Return the (x, y) coordinate for the center point of the cell that contains the specified text.  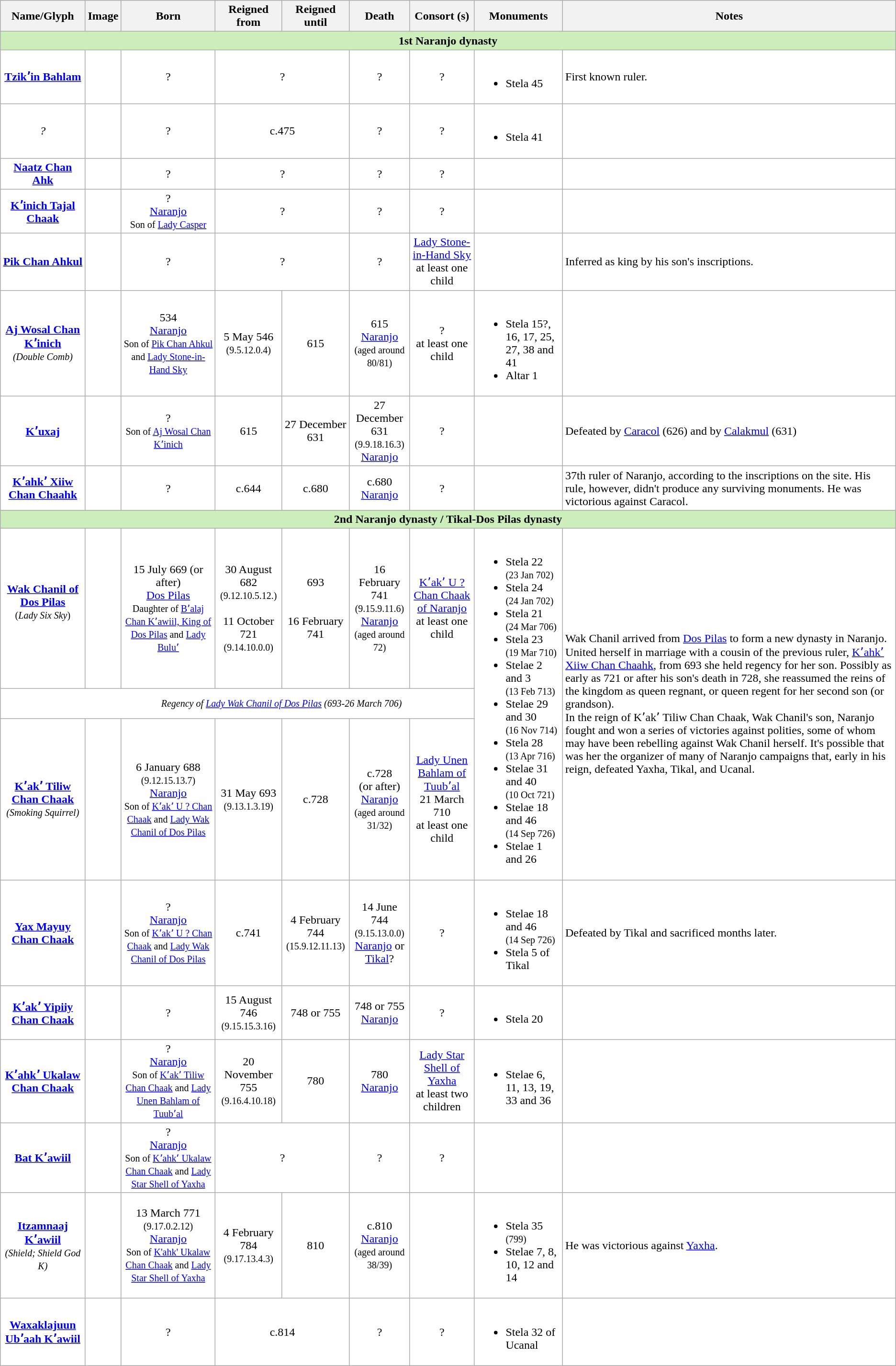
c.728 (or after)Naranjo(aged around 31/32) (380, 800)
6 January 688(9.12.15.13.7)NaranjoSon of Kʼakʼ U ? Chan Chaak and Lady Wak Chanil of Dos Pilas (168, 800)
15 July 669 (or after)Dos PilasDaughter of Bʼalaj Chan Kʼawiil, King of Dos Pilas and Lady Buluʼ (168, 608)
Inferred as king by his son's inscriptions. (729, 261)
1st Naranjo dynasty (448, 41)
Wak Chanil of Dos Pilas(Lady Six Sky) (43, 608)
Kʼahkʼ Ukalaw Chan Chaak (43, 1081)
69316 February 741 (315, 608)
Bat Kʼawiil (43, 1158)
780Naranjo (380, 1081)
4 February 744(15.9.12.11.13) (315, 933)
31 May 693(9.13.1.3.19) (249, 800)
c.814 (282, 1332)
Stela 41 (519, 131)
30 August 682(9.12.10.5.12.)11 October 721(9.14.10.0.0) (249, 608)
Name/Glyph (43, 16)
13 March 771(9.17.0.2.12)NaranjoSon of K'ahk' Ukalaw Chan Chaak and Lady Star Shell of Yaxha (168, 1246)
c.810Naranjo(aged around 38/39) (380, 1246)
Kʼakʼ Tiliw Chan Chaak(Smoking Squirrel) (43, 800)
Yax Mayuy Chan Chaak (43, 933)
First known ruler. (729, 77)
748 or 755Naranjo (380, 1013)
Lady Stone-in-Hand Skyat least one child (442, 261)
?NaranjoSon of Kʼakʼ U ? Chan Chaak and Lady Wak Chanil of Dos Pilas (168, 933)
Defeated by Tikal and sacrificed months later. (729, 933)
Image (103, 16)
Lady Unen Bahlam of Tuubʼal21 March 710at least one child (442, 800)
Stela 20 (519, 1013)
?NaranjoSon of Kʼakʼ Tiliw Chan Chaak and Lady Unen Bahlam of Tuubʼal (168, 1081)
Defeated by Caracol (626) and by Calakmul (631) (729, 431)
534NaranjoSon of Pik Chan Ahkul and Lady Stone-in-Hand Sky (168, 343)
Monuments (519, 16)
Reigned until (315, 16)
27 December 631 (315, 431)
Itzamnaaj Kʼawiil(Shield; Shield God K) (43, 1246)
Kʼakʼ Yipiiy Chan Chaak (43, 1013)
14 June 744(9.15.13.0.0)Naranjo or Tikal? (380, 933)
?at least one child (442, 343)
?NaranjoSon of Kʼahkʼ Ukalaw Chan Chaak and Lady Star Shell of Yaxha (168, 1158)
?NaranjoSon of Lady Casper (168, 211)
c.728 (315, 800)
c.741 (249, 933)
Pik Chan Ahkul (43, 261)
c.475 (282, 131)
2nd Naranjo dynasty / Tikal-Dos Pilas dynasty (448, 519)
780 (315, 1081)
He was victorious against Yaxha. (729, 1246)
Born (168, 16)
Kʼakʼ U ? Chan Chaak of Naranjoat least one child (442, 608)
Consort (s) (442, 16)
Lady Star Shell of Yaxhaat least two children (442, 1081)
Stela 15?, 16, 17, 25, 27, 38 and 41Altar 1 (519, 343)
Kʼuxaj (43, 431)
Stelae 6, 11, 13, 19, 33 and 36 (519, 1081)
615Naranjo(aged around 80/81) (380, 343)
c.680Naranjo (380, 488)
Aj Wosal Chan Kʼinich(Double Comb) (43, 343)
Stelae 18 and 46(14 Sep 726)Stela 5 of Tikal (519, 933)
Notes (729, 16)
20 November 755(9.16.4.10.18) (249, 1081)
748 or 755 (315, 1013)
810 (315, 1246)
Tzikʼin Bahlam (43, 77)
Kʼinich Tajal Chaak (43, 211)
Naatz Chan Ahk (43, 173)
Reigned from (249, 16)
Stela 35(799)Stelae 7, 8, 10, 12 and 14 (519, 1246)
?Son of Aj Wosal Chan Kʼinich (168, 431)
Stela 32 of Ucanal (519, 1332)
4 February 784(9.17.13.4.3) (249, 1246)
Waxaklajuun Ubʼaah Kʼawiil (43, 1332)
16 February 741(9.15.9.11.6)Naranjo(aged around 72) (380, 608)
c.644 (249, 488)
c.680 (315, 488)
Stela 45 (519, 77)
Death (380, 16)
Kʼahkʼ Xiiw Chan Chaahk (43, 488)
Regency of Lady Wak Chanil of Dos Pilas (693-26 March 706) (281, 703)
27 December 631(9.9.18.16.3)Naranjo (380, 431)
5 May 546(9.5.12.0.4) (249, 343)
15 August 746(9.15.15.3.16) (249, 1013)
